Scan for the cell matching the given text and deliver its [X, Y] coordinate at center. 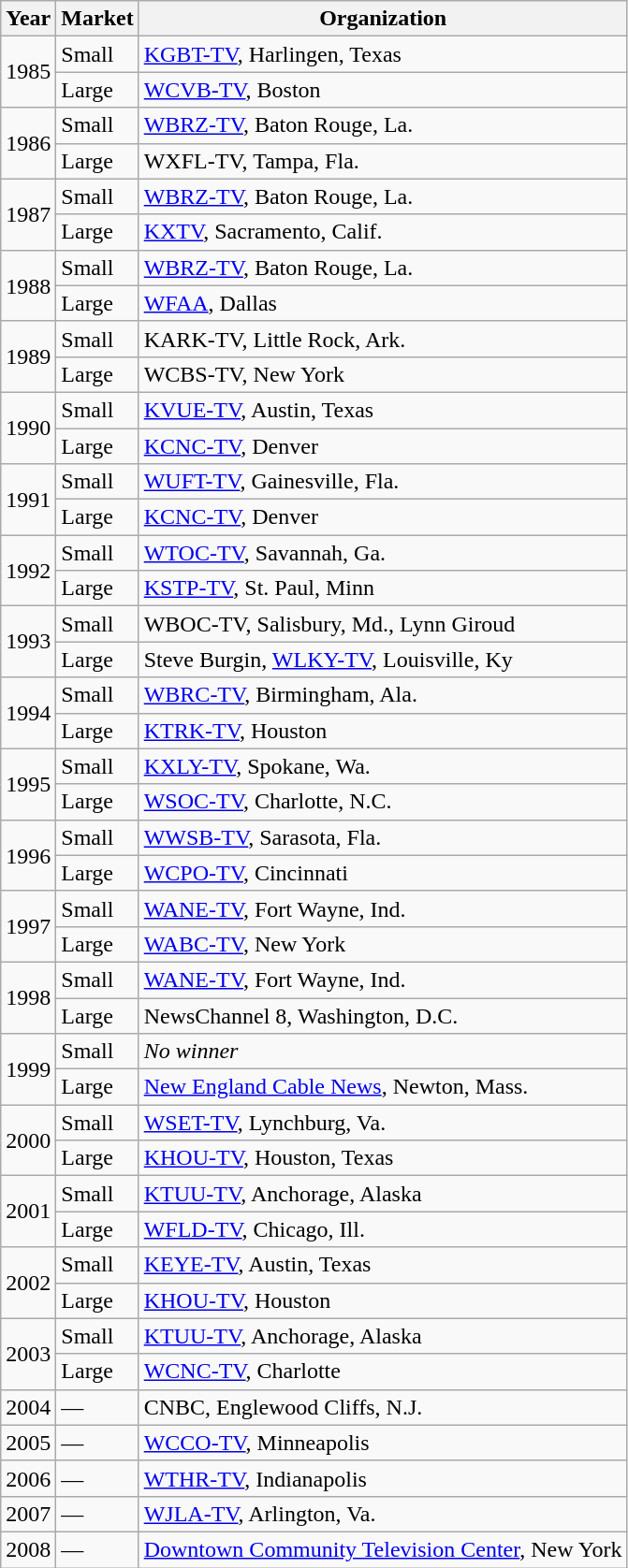
KXTV, Sacramento, Calif. [383, 232]
KTRK-TV, Houston [383, 731]
1996 [28, 855]
1989 [28, 356]
1990 [28, 428]
WWSB-TV, Sarasota, Fla. [383, 837]
1994 [28, 713]
No winner [383, 1052]
1993 [28, 642]
WSET-TV, Lynchburg, Va. [383, 1123]
KHOU-TV, Houston [383, 1300]
Steve Burgin, WLKY-TV, Louisville, Ky [383, 660]
KSTP-TV, St. Paul, Minn [383, 588]
WBOC-TV, Salisbury, Md., Lynn Giroud [383, 624]
KEYE-TV, Austin, Texas [383, 1265]
WCPO-TV, Cincinnati [383, 873]
2008 [28, 1549]
1991 [28, 500]
WTHR-TV, Indianapolis [383, 1478]
1987 [28, 214]
WFAA, Dallas [383, 303]
WSOC-TV, Charlotte, N.C. [383, 802]
WCNC-TV, Charlotte [383, 1372]
WCVB-TV, Boston [383, 90]
KARK-TV, Little Rock, Ark. [383, 339]
2007 [28, 1514]
WJLA-TV, Arlington, Va. [383, 1514]
WFLD-TV, Chicago, Ill. [383, 1229]
New England Cable News, Newton, Mass. [383, 1087]
KGBT-TV, Harlingen, Texas [383, 54]
WCCO-TV, Minneapolis [383, 1443]
2000 [28, 1140]
KXLY-TV, Spokane, Wa. [383, 766]
1995 [28, 784]
1999 [28, 1069]
1986 [28, 143]
2005 [28, 1443]
WUFT-TV, Gainesville, Fla. [383, 482]
CNBC, Englewood Cliffs, N.J. [383, 1407]
1988 [28, 285]
Market [97, 19]
Year [28, 19]
2006 [28, 1478]
WXFL-TV, Tampa, Fla. [383, 161]
KHOU-TV, Houston, Texas [383, 1158]
WTOC-TV, Savannah, Ga. [383, 553]
2001 [28, 1212]
WCBS-TV, New York [383, 374]
2003 [28, 1354]
KVUE-TV, Austin, Texas [383, 410]
1992 [28, 571]
2002 [28, 1283]
NewsChannel 8, Washington, D.C. [383, 1015]
1998 [28, 997]
1985 [28, 72]
2004 [28, 1407]
WBRC-TV, Birmingham, Ala. [383, 695]
Downtown Community Television Center, New York [383, 1549]
1997 [28, 926]
Organization [383, 19]
WABC-TV, New York [383, 944]
